Identify which cell holds the provided text, then report its (X, Y) central coordinate. 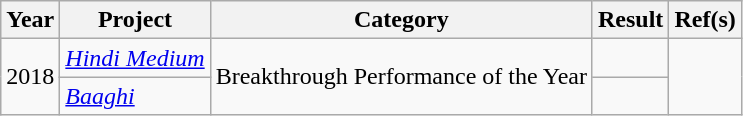
Year (30, 20)
Hindi Medium (135, 58)
Baaghi (135, 96)
Result (630, 20)
2018 (30, 77)
Project (135, 20)
Category (401, 20)
Breakthrough Performance of the Year (401, 77)
Ref(s) (705, 20)
